Find where the given text appears and provide that cell's center as (x, y) coordinate. 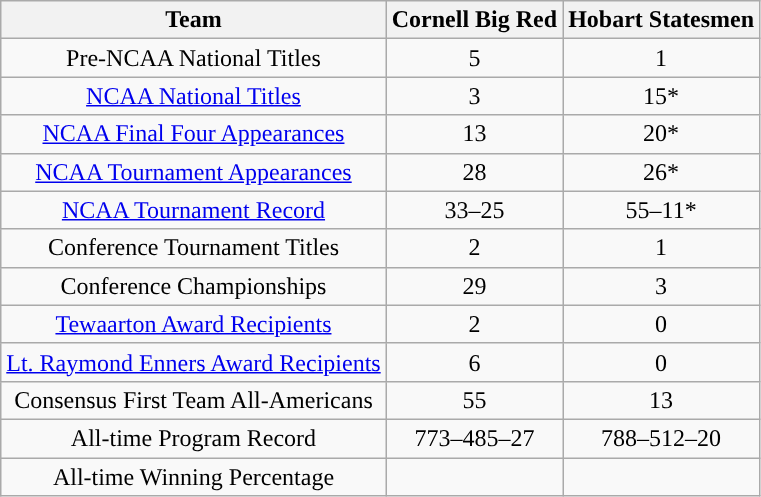
20* (662, 134)
NCAA Final Four Appearances (194, 134)
Lt. Raymond Enners Award Recipients (194, 362)
Hobart Statesmen (662, 20)
29 (474, 286)
15* (662, 96)
All-time Winning Percentage (194, 477)
All-time Program Record (194, 438)
55–11* (662, 210)
Pre-NCAA National Titles (194, 58)
Team (194, 20)
26* (662, 172)
Cornell Big Red (474, 20)
55 (474, 400)
NCAA Tournament Appearances (194, 172)
6 (474, 362)
NCAA National Titles (194, 96)
33–25 (474, 210)
28 (474, 172)
773–485–27 (474, 438)
NCAA Tournament Record (194, 210)
Conference Championships (194, 286)
Tewaarton Award Recipients (194, 324)
788–512–20 (662, 438)
Conference Tournament Titles (194, 248)
Consensus First Team All-Americans (194, 400)
5 (474, 58)
